Pinpoint the cell where the given text exists, returning its [X, Y] midpoint coordinate. 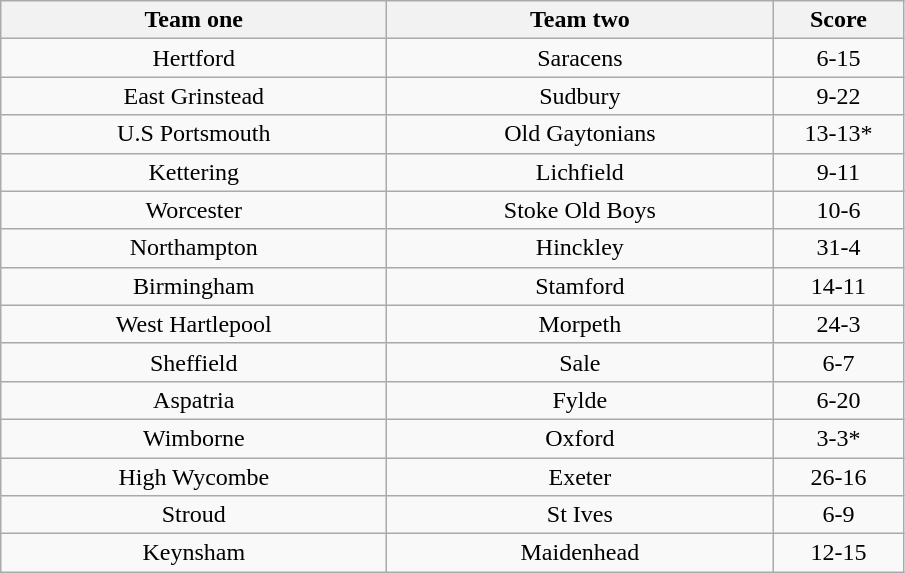
Wimborne [194, 438]
Birmingham [194, 286]
13-13* [838, 134]
Morpeth [580, 324]
High Wycombe [194, 477]
East Grinstead [194, 96]
Old Gaytonians [580, 134]
31-4 [838, 248]
24-3 [838, 324]
St Ives [580, 515]
Stoke Old Boys [580, 210]
6-15 [838, 58]
3-3* [838, 438]
Team one [194, 20]
Team two [580, 20]
West Hartlepool [194, 324]
Maidenhead [580, 553]
Sale [580, 362]
Worcester [194, 210]
14-11 [838, 286]
6-7 [838, 362]
Lichfield [580, 172]
Aspatria [194, 400]
Stroud [194, 515]
Oxford [580, 438]
Sheffield [194, 362]
Saracens [580, 58]
Hertford [194, 58]
Kettering [194, 172]
10-6 [838, 210]
Sudbury [580, 96]
Hinckley [580, 248]
Stamford [580, 286]
9-11 [838, 172]
9-22 [838, 96]
Score [838, 20]
12-15 [838, 553]
6-20 [838, 400]
Exeter [580, 477]
Fylde [580, 400]
Keynsham [194, 553]
26-16 [838, 477]
Northampton [194, 248]
6-9 [838, 515]
U.S Portsmouth [194, 134]
